Pinpoint the cell where the given text exists, returning its (x, y) midpoint coordinate. 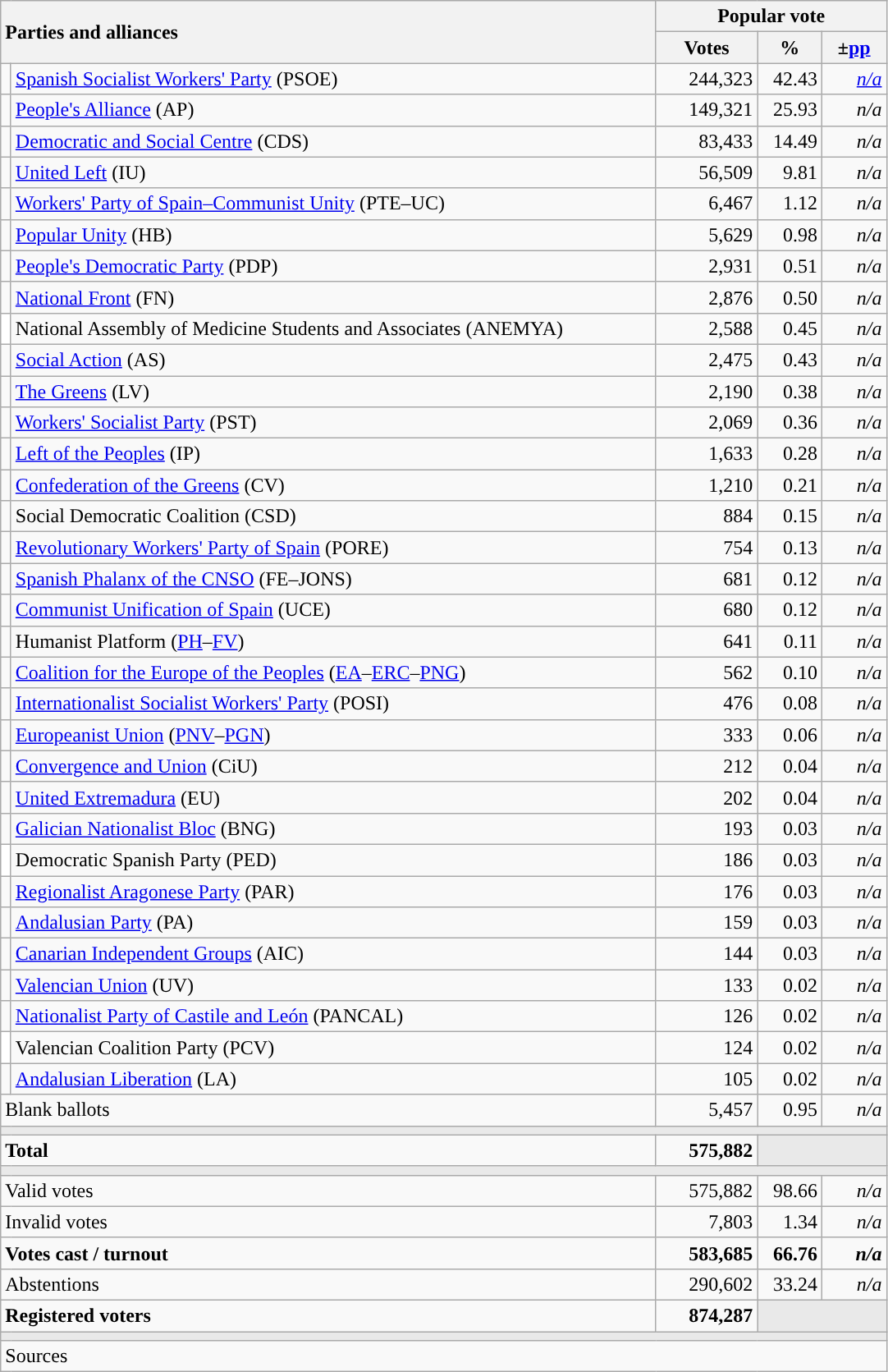
People's Democratic Party (PDP) (333, 266)
33.24 (790, 1284)
Valid votes (328, 1191)
0.51 (790, 266)
124 (707, 1048)
Blank ballots (328, 1110)
5,629 (707, 235)
0.21 (790, 485)
Invalid votes (328, 1222)
National Assembly of Medicine Students and Associates (ANEMYA) (333, 328)
0.28 (790, 454)
562 (707, 672)
Social Democratic Coalition (CSD) (333, 516)
Valencian Coalition Party (PCV) (333, 1048)
Votes cast / turnout (328, 1253)
680 (707, 610)
126 (707, 1016)
The Greens (LV) (333, 392)
Parties and alliances (328, 32)
Confederation of the Greens (CV) (333, 485)
2,931 (707, 266)
Spanish Socialist Workers' Party (PSOE) (333, 79)
884 (707, 516)
Left of the Peoples (IP) (333, 454)
Registered voters (328, 1315)
0.95 (790, 1110)
193 (707, 828)
202 (707, 797)
Europeanist Union (PNV–PGN) (333, 735)
476 (707, 704)
6,467 (707, 204)
0.50 (790, 297)
People's Alliance (AP) (333, 110)
5,457 (707, 1110)
Spanish Phalanx of the CNSO (FE–JONS) (333, 579)
754 (707, 548)
0.11 (790, 641)
333 (707, 735)
Communist Unification of Spain (UCE) (333, 610)
2,475 (707, 360)
176 (707, 891)
66.76 (790, 1253)
Humanist Platform (PH–FV) (333, 641)
212 (707, 766)
290,602 (707, 1284)
83,433 (707, 141)
0.13 (790, 548)
105 (707, 1079)
Coalition for the Europe of the Peoples (EA–ERC–PNG) (333, 672)
Internationalist Socialist Workers' Party (POSI) (333, 704)
±pp (854, 48)
1.34 (790, 1222)
Votes (707, 48)
Regionalist Aragonese Party (PAR) (333, 891)
Valencian Union (UV) (333, 985)
56,509 (707, 172)
0.15 (790, 516)
0.43 (790, 360)
Popular Unity (HB) (333, 235)
14.49 (790, 141)
98.66 (790, 1191)
144 (707, 954)
0.06 (790, 735)
Nationalist Party of Castile and León (PANCAL) (333, 1016)
Convergence and Union (CiU) (333, 766)
Democratic Spanish Party (PED) (333, 860)
2,190 (707, 392)
Revolutionary Workers' Party of Spain (PORE) (333, 548)
2,588 (707, 328)
United Left (IU) (333, 172)
2,069 (707, 423)
United Extremadura (EU) (333, 797)
583,685 (707, 1253)
Andalusian Liberation (LA) (333, 1079)
159 (707, 923)
641 (707, 641)
Andalusian Party (PA) (333, 923)
133 (707, 985)
1.12 (790, 204)
42.43 (790, 79)
0.45 (790, 328)
1,633 (707, 454)
1,210 (707, 485)
Democratic and Social Centre (CDS) (333, 141)
2,876 (707, 297)
149,321 (707, 110)
9.81 (790, 172)
0.08 (790, 704)
Social Action (AS) (333, 360)
Abstentions (328, 1284)
186 (707, 860)
0.38 (790, 392)
Workers' Party of Spain–Communist Unity (PTE–UC) (333, 204)
Popular vote (771, 16)
National Front (FN) (333, 297)
681 (707, 579)
244,323 (707, 79)
Workers' Socialist Party (PST) (333, 423)
Total (328, 1150)
25.93 (790, 110)
Sources (443, 1356)
Galician Nationalist Bloc (BNG) (333, 828)
0.36 (790, 423)
% (790, 48)
0.98 (790, 235)
Canarian Independent Groups (AIC) (333, 954)
0.10 (790, 672)
874,287 (707, 1315)
7,803 (707, 1222)
